Determine the (X, Y) coordinate at the center of the cell enclosing the given text.  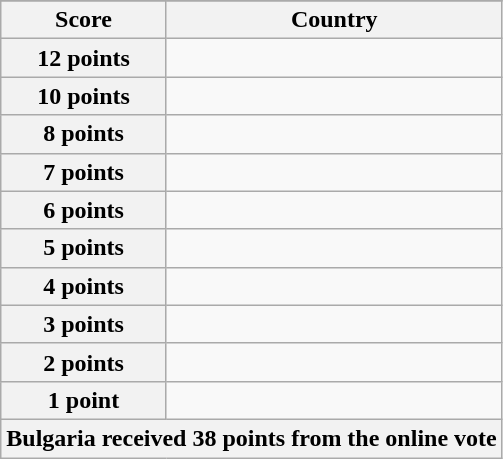
1 point (84, 400)
Country (334, 20)
8 points (84, 134)
Score (84, 20)
Bulgaria received 38 points from the online vote (252, 438)
3 points (84, 324)
10 points (84, 96)
12 points (84, 58)
6 points (84, 210)
5 points (84, 248)
7 points (84, 172)
2 points (84, 362)
4 points (84, 286)
